For the text-containing cell, return its midpoint in [x, y] coordinate format. 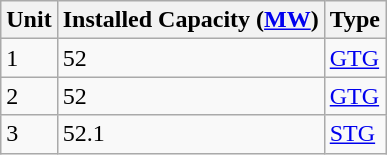
52.1 [190, 134]
2 [29, 96]
Unit [29, 20]
3 [29, 134]
Type [354, 20]
Installed Capacity (MW) [190, 20]
STG [354, 134]
1 [29, 58]
